Scan for the cell matching the given text and deliver its [X, Y] coordinate at center. 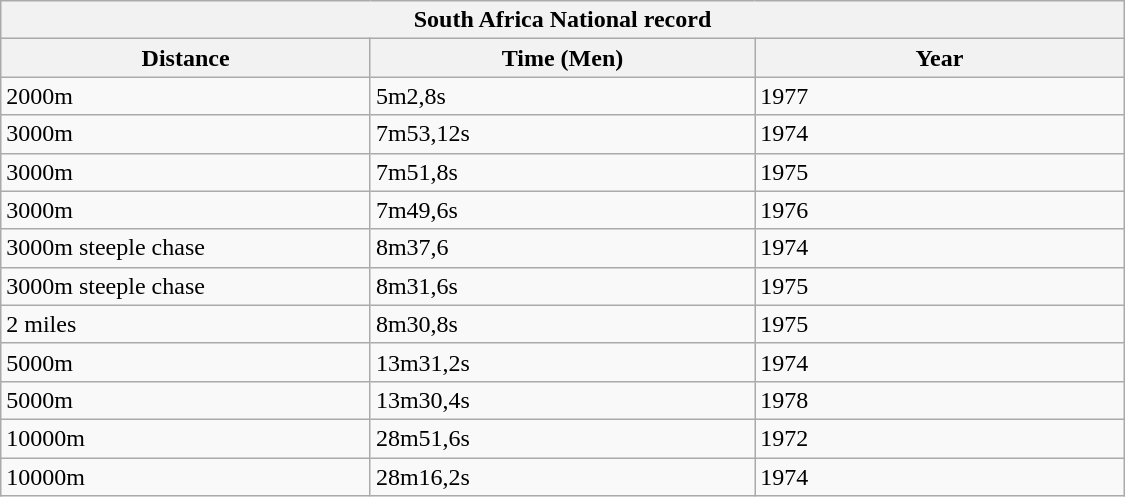
7m51,8s [562, 172]
2 miles [186, 324]
7m53,12s [562, 134]
13m30,4s [562, 400]
8m30,8s [562, 324]
28m16,2s [562, 477]
1972 [940, 438]
1978 [940, 400]
South Africa National record [563, 20]
7m49,6s [562, 210]
8m37,6 [562, 248]
Distance [186, 58]
1976 [940, 210]
28m51,6s [562, 438]
1977 [940, 96]
13m31,2s [562, 362]
5m2,8s [562, 96]
Time (Men) [562, 58]
2000m [186, 96]
8m31,6s [562, 286]
Year [940, 58]
